Find where the given text appears and provide that cell's center as (x, y) coordinate. 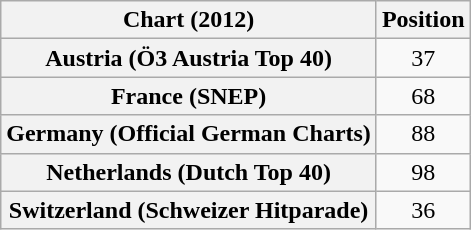
88 (423, 134)
98 (423, 172)
Chart (2012) (189, 20)
37 (423, 58)
36 (423, 210)
Netherlands (Dutch Top 40) (189, 172)
68 (423, 96)
Position (423, 20)
Austria (Ö3 Austria Top 40) (189, 58)
Switzerland (Schweizer Hitparade) (189, 210)
France (SNEP) (189, 96)
Germany (Official German Charts) (189, 134)
